Scan for the cell matching the given text and deliver its (X, Y) coordinate at center. 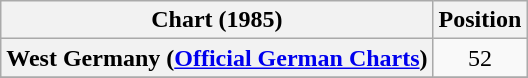
Position (480, 20)
52 (480, 58)
West Germany (Official German Charts) (217, 58)
Chart (1985) (217, 20)
